Output the (x, y) coordinate of the center of the cell containing the given text.  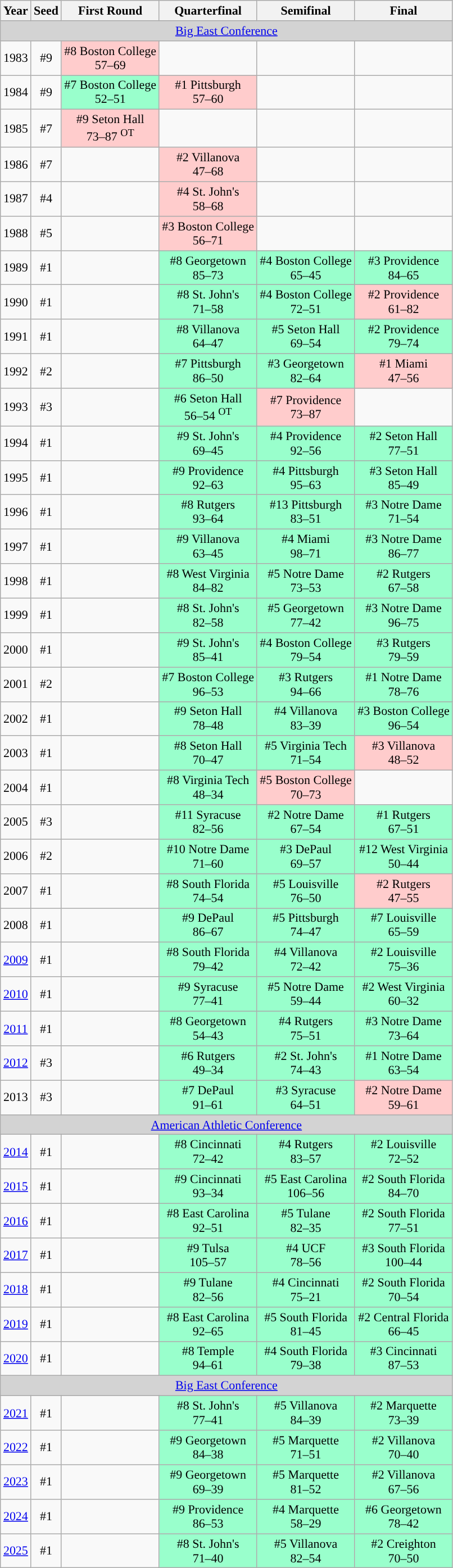
#2 Notre Dame 59–61 (404, 1097)
#9 Villanova 63–45 (208, 546)
1999 (16, 615)
2019 (16, 1324)
#3 DePaul 69–57 (306, 856)
#8 St. John's 82–58 (208, 615)
#9 Georgetown 69–39 (208, 1481)
1988 (16, 233)
#8 Georgetown 54–43 (208, 1028)
2004 (16, 787)
#5 Georgetown 77–42 (306, 615)
2022 (16, 1447)
#8 St. John's 77–41 (208, 1413)
#3 Notre Dame 73–64 (404, 1028)
American Athletic Conference (226, 1125)
#4 Cincinnati 75–21 (306, 1289)
#7 Providence 73–87 (306, 407)
#4 Providence 92–56 (306, 443)
#9 St. John's 69–45 (208, 443)
#7 DePaul 91–61 (208, 1097)
#8 Temple 94–61 (208, 1358)
#4 Marquette 58–29 (306, 1516)
#4 Villanova 83–39 (306, 718)
#4 South Florida 79–38 (306, 1358)
#7 Pittsburgh 86–50 (208, 371)
#5 Villanova 82–54 (306, 1550)
#9 DePaul 86–67 (208, 925)
#9 Providence 92–63 (208, 478)
2000 (16, 650)
1986 (16, 164)
#4 Boston College 65–45 (306, 268)
#8 Villanova 64–47 (208, 336)
#9 Georgetown 84–38 (208, 1447)
#1 Rutgers 67–51 (404, 822)
2025 (16, 1550)
2018 (16, 1289)
#1 Notre Dame 63–54 (404, 1062)
Seed (46, 10)
#5 East Carolina 106–56 (306, 1186)
#2 Villanova 70–40 (404, 1447)
#4 Boston College 79–54 (306, 650)
#9 Providence 86–53 (208, 1516)
#3 Villanova 48–52 (404, 753)
2020 (16, 1358)
#4 Rutgers 83–57 (306, 1152)
#6 Seton Hall 56–54 OT (208, 407)
Final (404, 10)
Quarterfinal (208, 10)
1993 (16, 407)
#3 Syracuse 64–51 (306, 1097)
#8 Virginia Tech 48–34 (208, 787)
#5 Marquette 81–52 (306, 1481)
1984 (16, 92)
1997 (16, 546)
#9 Tulsa 105–57 (208, 1254)
1996 (16, 511)
#2 St. John's 74–43 (306, 1062)
#8 St. John's 71–40 (208, 1550)
#3 Notre Dame 71–54 (404, 511)
#4 (46, 199)
#5 Boston College 70–73 (306, 787)
2002 (16, 718)
Semifinal (306, 10)
#3 South Florida 100–44 (404, 1254)
#2 Villanova 47–68 (208, 164)
1994 (16, 443)
#2 Providence 61–82 (404, 302)
#8 South Florida 74–54 (208, 890)
#5 Virginia Tech 71–54 (306, 753)
#2 Central Florida 66–45 (404, 1324)
1990 (16, 302)
#8 East Carolina 92–51 (208, 1221)
Year (16, 10)
#1 Notre Dame 78–76 (404, 683)
First Round (110, 10)
2012 (16, 1062)
2009 (16, 960)
#8 St. John's 71–58 (208, 302)
#1 Pittsburgh 57–60 (208, 92)
2008 (16, 925)
#3 Rutgers 79–59 (404, 650)
#4 Miami 98–71 (306, 546)
1985 (16, 128)
#5 Marquette 71–51 (306, 1447)
2010 (16, 994)
#4 UCF 78–56 (306, 1254)
#4 Boston College 72–51 (306, 302)
#9 St. John's 85–41 (208, 650)
#2 South Florida 77–51 (404, 1221)
#4 Pittsburgh 95–63 (306, 478)
#5 Louisville 76–50 (306, 890)
#2 Seton Hall 77–51 (404, 443)
#3 Notre Dame 96–75 (404, 615)
#10 Notre Dame 71–60 (208, 856)
#4 Villanova 72–42 (306, 960)
#2 South Florida 70–54 (404, 1289)
#1 Miami 47–56 (404, 371)
#8 East Carolina 92–65 (208, 1324)
#3 Seton Hall 85–49 (404, 478)
#2 Notre Dame 67–54 (306, 822)
#3 Boston College 96–54 (404, 718)
#8 West Virginia 84–82 (208, 581)
#8 Georgetown 85–73 (208, 268)
#3 Notre Dame 86–77 (404, 546)
2017 (16, 1254)
#2 Rutgers 47–55 (404, 890)
1992 (16, 371)
#7 Boston College 96–53 (208, 683)
#3 Providence 84–65 (404, 268)
#5 Notre Dame 59–44 (306, 994)
2006 (16, 856)
#5 Seton Hall 69–54 (306, 336)
#12 West Virginia 50–44 (404, 856)
#2 Louisville 75–36 (404, 960)
#9 Seton Hall 78–48 (208, 718)
#5 Villanova 84–39 (306, 1413)
2011 (16, 1028)
1983 (16, 57)
#13 Pittsburgh 83–51 (306, 511)
#3 Georgetown 82–64 (306, 371)
#6 Georgetown 78–42 (404, 1516)
#8 Rutgers 93–64 (208, 511)
#2 Villanova 67–56 (404, 1481)
#2 Creighton 70–50 (404, 1550)
1991 (16, 336)
1995 (16, 478)
2007 (16, 890)
#8 Cincinnati 72–42 (208, 1152)
#5 (46, 233)
#2 West Virginia 60–32 (404, 994)
#3 Cincinnati 87–53 (404, 1358)
2023 (16, 1481)
2016 (16, 1221)
#8 South Florida 79–42 (208, 960)
#7 Boston College 52–51 (110, 92)
#5 Pittsburgh 74–47 (306, 925)
2015 (16, 1186)
#8 Boston College 57–69 (110, 57)
#9 Seton Hall 73–87 OT (110, 128)
#8 Seton Hall 70–47 (208, 753)
#3 Rutgers 94–66 (306, 683)
#2 Rutgers 67–58 (404, 581)
#5 South Florida 81–45 (306, 1324)
#4 Rutgers 75–51 (306, 1028)
#3 Boston College 56–71 (208, 233)
2013 (16, 1097)
#11 Syracuse 82–56 (208, 822)
2003 (16, 753)
#9 Cincinnati 93–34 (208, 1186)
#9 Syracuse 77–41 (208, 994)
2005 (16, 822)
2001 (16, 683)
#9 Tulane 82–56 (208, 1289)
#7 Louisville 65–59 (404, 925)
#2 South Florida 84–70 (404, 1186)
#2 Louisville 72–52 (404, 1152)
1989 (16, 268)
#2 Marquette 73–39 (404, 1413)
#4 St. John's 58–68 (208, 199)
1987 (16, 199)
#6 Rutgers 49–34 (208, 1062)
2024 (16, 1516)
1998 (16, 581)
2021 (16, 1413)
#5 Notre Dame 73–53 (306, 581)
#5 Tulane 82–35 (306, 1221)
2014 (16, 1152)
#2 Providence 79–74 (404, 336)
